Locate the cell with the specified text and output its [X, Y] center coordinate. 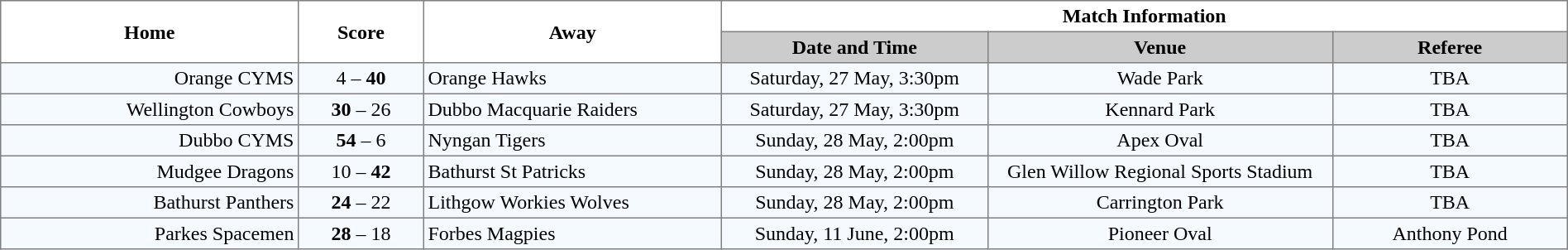
Kennard Park [1159, 109]
Anthony Pond [1450, 233]
Dubbo CYMS [150, 141]
Carrington Park [1159, 203]
Glen Willow Regional Sports Stadium [1159, 171]
Sunday, 11 June, 2:00pm [854, 233]
Forbes Magpies [572, 233]
54 – 6 [361, 141]
Referee [1450, 47]
Dubbo Macquarie Raiders [572, 109]
Score [361, 31]
4 – 40 [361, 79]
Orange Hawks [572, 79]
Nyngan Tigers [572, 141]
Lithgow Workies Wolves [572, 203]
Pioneer Oval [1159, 233]
Bathurst St Patricks [572, 171]
Date and Time [854, 47]
Wade Park [1159, 79]
Orange CYMS [150, 79]
Bathurst Panthers [150, 203]
Mudgee Dragons [150, 171]
Home [150, 31]
Match Information [1145, 17]
Apex Oval [1159, 141]
Parkes Spacemen [150, 233]
10 – 42 [361, 171]
24 – 22 [361, 203]
28 – 18 [361, 233]
30 – 26 [361, 109]
Venue [1159, 47]
Wellington Cowboys [150, 109]
Away [572, 31]
